For the text-containing cell, return its midpoint in [X, Y] coordinate format. 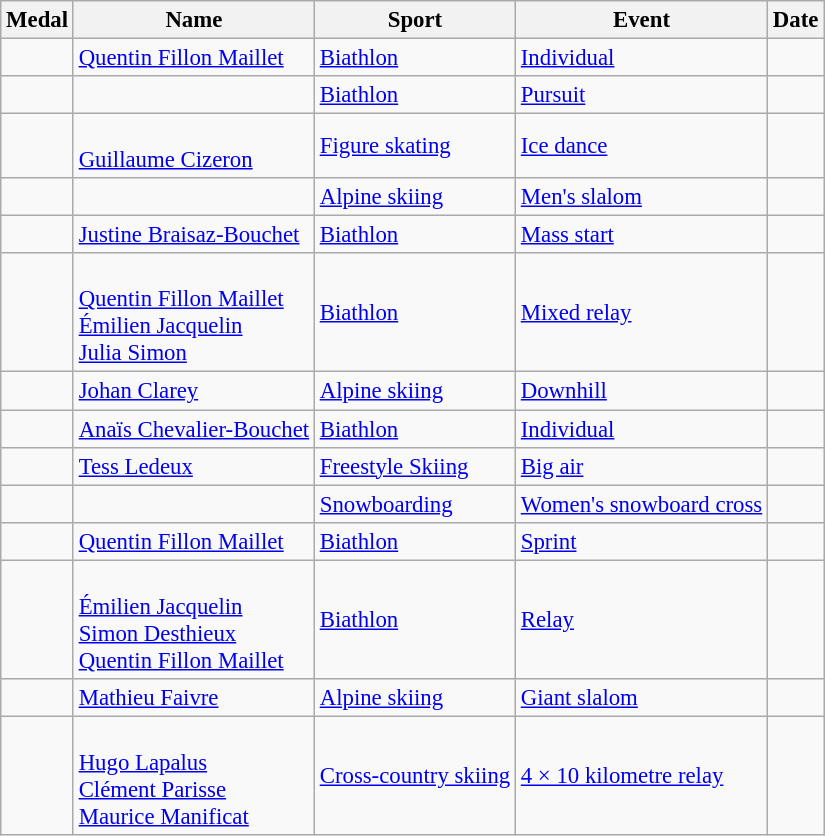
Tess Ledeux [194, 466]
Guillaume Cizeron [194, 146]
Anaïs Chevalier-Bouchet [194, 429]
Figure skating [414, 146]
Event [641, 20]
Downhill [641, 391]
Mathieu Faivre [194, 698]
Big air [641, 466]
Cross-country skiing [414, 776]
Ice dance [641, 146]
Men's slalom [641, 197]
Giant slalom [641, 698]
Sport [414, 20]
Justine Braisaz-Bouchet [194, 235]
Quentin Fillon MailletÉmilien JacquelinJulia Simon [194, 314]
Women's snowboard cross [641, 504]
4 × 10 kilometre relay [641, 776]
Mixed relay [641, 314]
Freestyle Skiing [414, 466]
Date [796, 20]
Johan Clarey [194, 391]
Relay [641, 620]
Hugo LapalusClément ParisseMaurice Manificat [194, 776]
Mass start [641, 235]
Pursuit [641, 95]
Émilien JacquelinSimon DesthieuxQuentin Fillon Maillet [194, 620]
Sprint [641, 541]
Snowboarding [414, 504]
Medal [38, 20]
Name [194, 20]
